Return [x, y] of the center of cell containing provided text 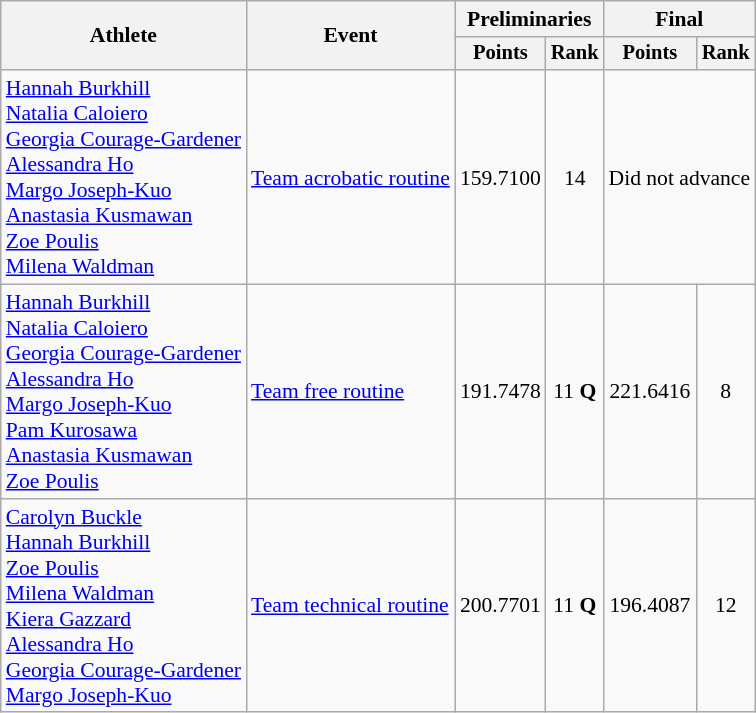
Team technical routine [350, 606]
159.7100 [500, 177]
Team acrobatic routine [350, 177]
Team free routine [350, 392]
Athlete [124, 36]
221.6416 [650, 392]
Preliminaries [530, 19]
14 [575, 177]
8 [726, 392]
191.7478 [500, 392]
12 [726, 606]
Hannah Burkhill Natalia Caloiero Georgia Courage-Gardener Alessandra Ho Margo Joseph-Kuo Anastasia Kusmawan Zoe Poulis Milena Waldman [124, 177]
Did not advance [679, 177]
196.4087 [650, 606]
200.7701 [500, 606]
Carolyn Buckle Hannah Burkhill Zoe Poulis Milena Waldman Kiera Gazzard Alessandra Ho Georgia Courage-Gardener Margo Joseph-Kuo [124, 606]
Hannah Burkhill Natalia Caloiero Georgia Courage-Gardener Alessandra Ho Margo Joseph-Kuo Pam Kurosawa Anastasia Kusmawan Zoe Poulis [124, 392]
Final [679, 19]
Event [350, 36]
